Determine the [x, y] coordinate at the center of the cell enclosing the given text.  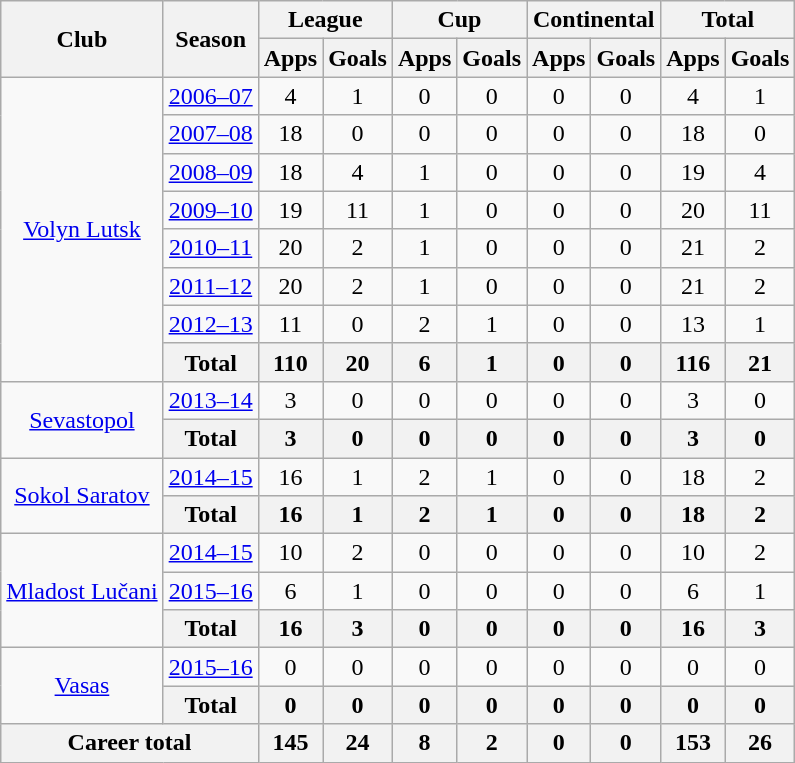
116 [693, 362]
2009–10 [210, 210]
2010–11 [210, 248]
Vasas [82, 686]
24 [358, 743]
26 [760, 743]
2013–14 [210, 400]
League [325, 20]
145 [290, 743]
Career total [130, 743]
110 [290, 362]
Cup [459, 20]
Season [210, 39]
Mladost Lučani [82, 591]
Sokol Saratov [82, 496]
2011–12 [210, 286]
153 [693, 743]
Volyn Lutsk [82, 229]
Club [82, 39]
2007–08 [210, 134]
2008–09 [210, 172]
Sevastopol [82, 419]
2006–07 [210, 96]
13 [693, 324]
2012–13 [210, 324]
8 [424, 743]
Continental [594, 20]
